Extract the (X, Y) coordinate from the center of the cell holding the provided text.  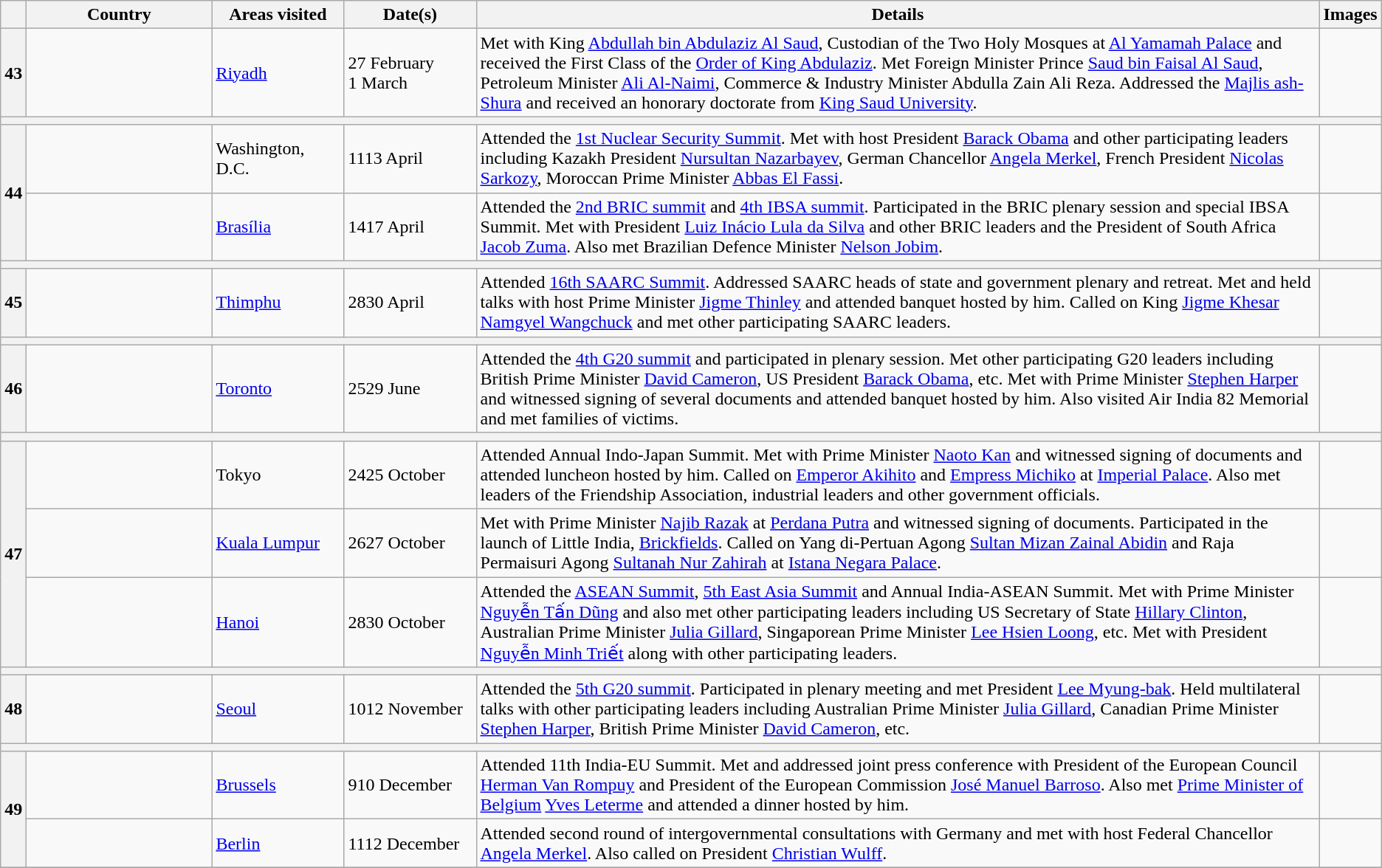
Thimphu (278, 303)
Images (1350, 15)
Country (120, 15)
44 (13, 193)
47 (13, 554)
1012 November (410, 709)
Toronto (278, 388)
2425 October (410, 475)
46 (13, 388)
Tokyo (278, 475)
Date(s) (410, 15)
Seoul (278, 709)
2529 June (410, 388)
2830 October (410, 622)
Kuala Lumpur (278, 542)
Hanoi (278, 622)
1417 April (410, 227)
43 (13, 72)
Brussels (278, 785)
Brasília (278, 227)
1112 December (410, 843)
2627 October (410, 542)
27 February1 March (410, 72)
Riyadh (278, 72)
910 December (410, 785)
2830 April (410, 303)
49 (13, 809)
48 (13, 709)
Berlin (278, 843)
Areas visited (278, 15)
Details (898, 15)
1113 April (410, 159)
Washington, D.C. (278, 159)
45 (13, 303)
